Find where the given text appears and provide that cell's center as [X, Y] coordinate. 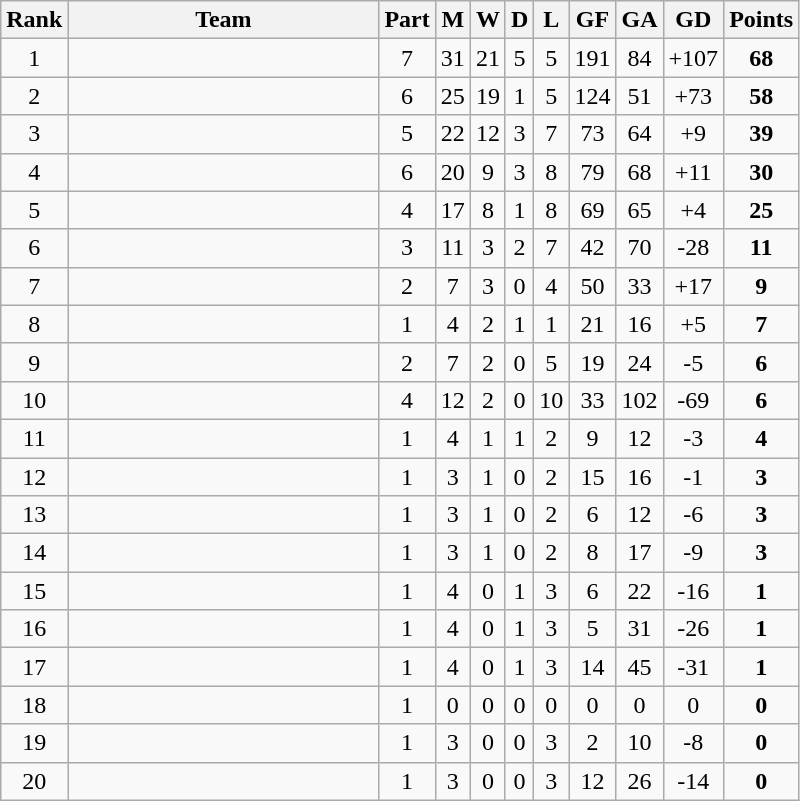
GF [592, 20]
30 [762, 172]
-28 [694, 248]
Points [762, 20]
39 [762, 134]
24 [640, 362]
M [452, 20]
-26 [694, 629]
GA [640, 20]
Part [407, 20]
-14 [694, 781]
GD [694, 20]
13 [34, 515]
65 [640, 210]
-8 [694, 743]
-1 [694, 477]
42 [592, 248]
79 [592, 172]
-5 [694, 362]
-31 [694, 667]
-69 [694, 400]
18 [34, 705]
+73 [694, 96]
124 [592, 96]
+9 [694, 134]
-16 [694, 591]
D [519, 20]
50 [592, 286]
W [488, 20]
191 [592, 58]
+11 [694, 172]
+17 [694, 286]
26 [640, 781]
Team [224, 20]
84 [640, 58]
-3 [694, 438]
64 [640, 134]
+107 [694, 58]
+5 [694, 324]
-9 [694, 553]
69 [592, 210]
+4 [694, 210]
70 [640, 248]
Rank [34, 20]
58 [762, 96]
73 [592, 134]
45 [640, 667]
L [552, 20]
102 [640, 400]
51 [640, 96]
-6 [694, 515]
